Extract the [x, y] coordinate from the center of the cell holding the provided text.  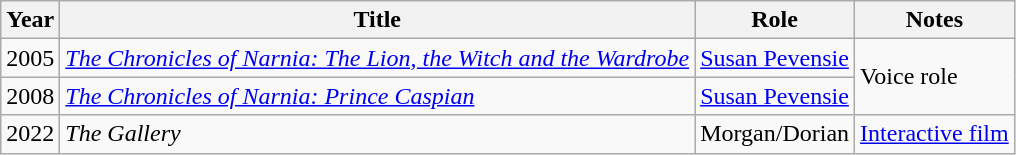
Title [378, 20]
Notes [935, 20]
The Chronicles of Narnia: Prince Caspian [378, 96]
The Gallery [378, 134]
Year [30, 20]
Interactive film [935, 134]
The Chronicles of Narnia: The Lion, the Witch and the Wardrobe [378, 58]
2022 [30, 134]
Role [775, 20]
2008 [30, 96]
Voice role [935, 77]
2005 [30, 58]
Morgan/Dorian [775, 134]
